Search for the cell housing the specified text and yield its (x, y) center coordinate. 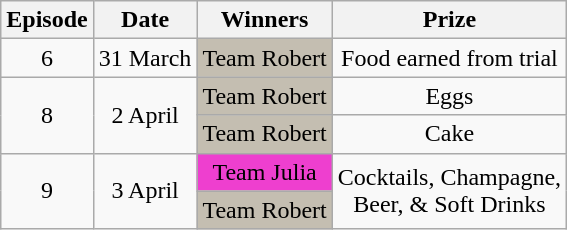
8 (47, 115)
Cocktails, Champagne,Beer, & Soft Drinks (449, 191)
Food earned from trial (449, 58)
2 April (145, 115)
31 March (145, 58)
3 April (145, 191)
Eggs (449, 96)
Cake (449, 134)
Winners (264, 20)
Date (145, 20)
9 (47, 191)
Prize (449, 20)
Episode (47, 20)
Team Julia (264, 172)
6 (47, 58)
